Detect which cell encompasses the target text, then output its (X, Y) center coordinate. 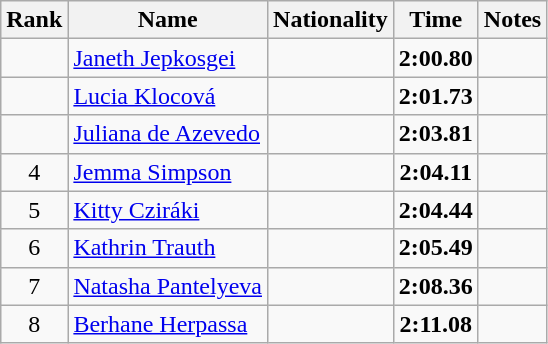
Time (436, 20)
8 (34, 324)
2:01.73 (436, 96)
7 (34, 286)
Name (168, 20)
Jemma Simpson (168, 172)
Juliana de Azevedo (168, 134)
5 (34, 210)
Notes (512, 20)
2:04.44 (436, 210)
2:03.81 (436, 134)
2:08.36 (436, 286)
Kathrin Trauth (168, 248)
Berhane Herpassa (168, 324)
Rank (34, 20)
2:04.11 (436, 172)
4 (34, 172)
2:11.08 (436, 324)
Janeth Jepkosgei (168, 58)
2:05.49 (436, 248)
2:00.80 (436, 58)
Kitty Cziráki (168, 210)
Nationality (331, 20)
Lucia Klocová (168, 96)
Natasha Pantelyeva (168, 286)
6 (34, 248)
